Scan for the cell matching the given text and deliver its [x, y] coordinate at center. 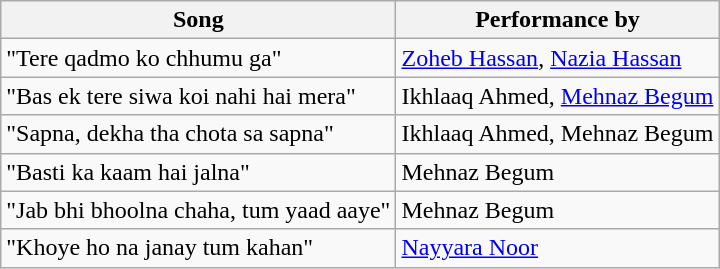
Zoheb Hassan, Nazia Hassan [558, 58]
"Jab bhi bhoolna chaha, tum yaad aaye" [198, 210]
Song [198, 20]
Nayyara Noor [558, 248]
"Khoye ho na janay tum kahan" [198, 248]
"Basti ka kaam hai jalna" [198, 172]
"Tere qadmo ko chhumu ga" [198, 58]
"Bas ek tere siwa koi nahi hai mera" [198, 96]
"Sapna, dekha tha chota sa sapna" [198, 134]
Performance by [558, 20]
